Pinpoint the cell where the given text exists, returning its [x, y] midpoint coordinate. 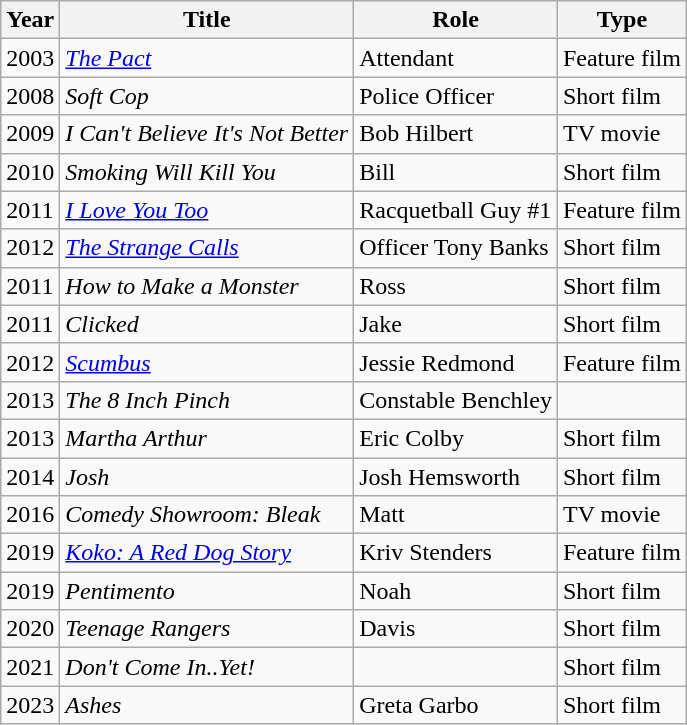
Soft Cop [207, 96]
The Pact [207, 58]
Officer Tony Banks [456, 248]
The 8 Inch Pinch [207, 400]
Type [622, 20]
Don't Come In..Yet! [207, 667]
The Strange Calls [207, 248]
2023 [30, 705]
Jessie Redmond [456, 362]
2021 [30, 667]
2020 [30, 629]
Josh Hemsworth [456, 477]
Greta Garbo [456, 705]
Davis [456, 629]
Kriv Stenders [456, 553]
2016 [30, 515]
Comedy Showroom: Bleak [207, 515]
2010 [30, 172]
2009 [30, 134]
Clicked [207, 324]
2008 [30, 96]
Ashes [207, 705]
I Can't Believe It's Not Better [207, 134]
Title [207, 20]
Role [456, 20]
I Love You Too [207, 210]
Noah [456, 591]
Pentimento [207, 591]
Police Officer [456, 96]
Bill [456, 172]
Ross [456, 286]
2014 [30, 477]
2003 [30, 58]
Smoking Will Kill You [207, 172]
Constable Benchley [456, 400]
Attendant [456, 58]
Josh [207, 477]
Bob Hilbert [456, 134]
How to Make a Monster [207, 286]
Year [30, 20]
Koko: A Red Dog Story [207, 553]
Eric Colby [456, 438]
Scumbus [207, 362]
Racquetball Guy #1 [456, 210]
Martha Arthur [207, 438]
Matt [456, 515]
Jake [456, 324]
Teenage Rangers [207, 629]
